Extract the [X, Y] coordinate from the center of the cell holding the provided text.  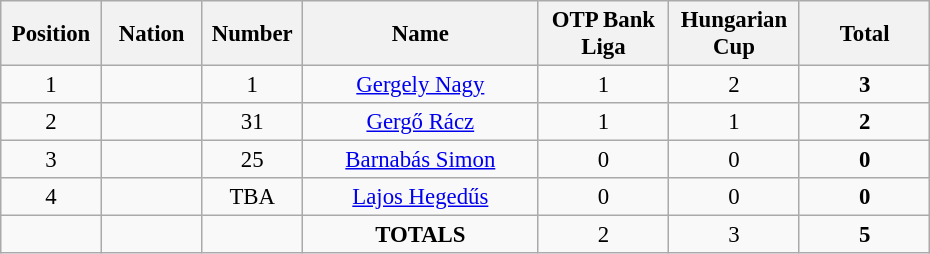
25 [252, 160]
Barnabás Simon [421, 160]
Gergely Nagy [421, 85]
TOTALS [421, 235]
Position [52, 34]
31 [252, 122]
TBA [252, 197]
Nation [152, 34]
4 [52, 197]
Total [864, 34]
Hungarian Cup [734, 34]
Name [421, 34]
OTP Bank Liga [604, 34]
Number [252, 34]
Lajos Hegedűs [421, 197]
Gergő Rácz [421, 122]
5 [864, 235]
